Provide the (X, Y) coordinate of the cell's center where the given text is located.  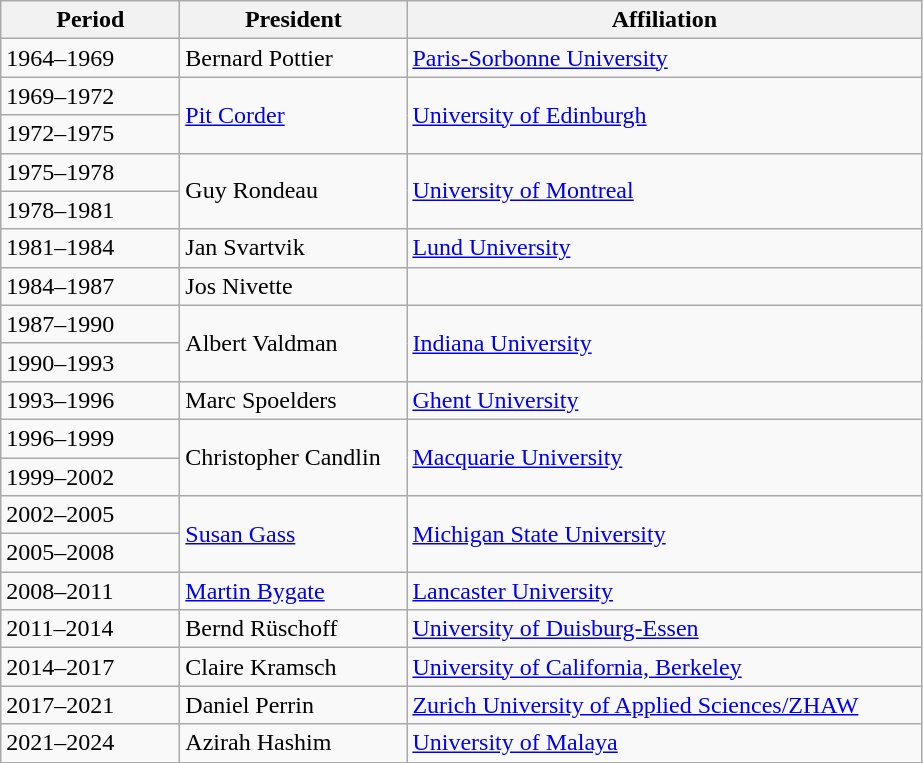
2017–2021 (90, 705)
Indiana University (664, 343)
1987–1990 (90, 324)
Azirah Hashim (294, 743)
2014–2017 (90, 667)
1993–1996 (90, 400)
1984–1987 (90, 286)
2008–2011 (90, 591)
1978–1981 (90, 210)
2002–2005 (90, 515)
1996–1999 (90, 438)
Pit Corder (294, 115)
2021–2024 (90, 743)
Christopher Candlin (294, 457)
President (294, 20)
Bernd Rüschoff (294, 629)
1969–1972 (90, 96)
Zurich University of Applied Sciences/ZHAW (664, 705)
Lund University (664, 248)
Ghent University (664, 400)
Affiliation (664, 20)
2011–2014 (90, 629)
Daniel Perrin (294, 705)
University of Montreal (664, 191)
Martin Bygate (294, 591)
Paris-Sorbonne University (664, 58)
2005–2008 (90, 553)
1975–1978 (90, 172)
1990–1993 (90, 362)
Marc Spoelders (294, 400)
University of Malaya (664, 743)
Susan Gass (294, 534)
Michigan State University (664, 534)
Albert Valdman (294, 343)
University of Edinburgh (664, 115)
Macquarie University (664, 457)
Bernard Pottier (294, 58)
1999–2002 (90, 477)
University of California, Berkeley (664, 667)
1981–1984 (90, 248)
Guy Rondeau (294, 191)
Lancaster University (664, 591)
Jos Nivette (294, 286)
1972–1975 (90, 134)
Claire Kramsch (294, 667)
1964–1969 (90, 58)
Jan Svartvik (294, 248)
University of Duisburg-Essen (664, 629)
Period (90, 20)
